For the text-containing cell, return its midpoint in [x, y] coordinate format. 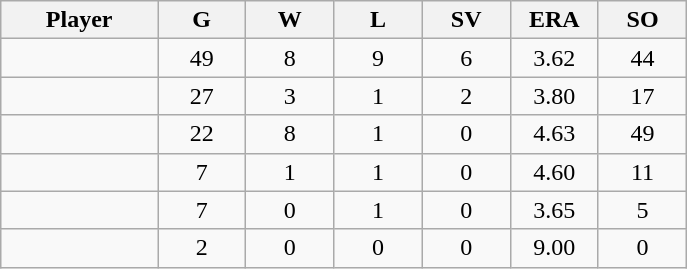
22 [202, 134]
SO [642, 20]
G [202, 20]
3.62 [554, 58]
5 [642, 210]
17 [642, 96]
Player [80, 20]
9 [378, 58]
3.80 [554, 96]
ERA [554, 20]
3.65 [554, 210]
L [378, 20]
9.00 [554, 248]
W [290, 20]
27 [202, 96]
3 [290, 96]
SV [466, 20]
44 [642, 58]
4.63 [554, 134]
6 [466, 58]
11 [642, 172]
4.60 [554, 172]
